Determine the [X, Y] coordinate at the center of the cell enclosing the given text.  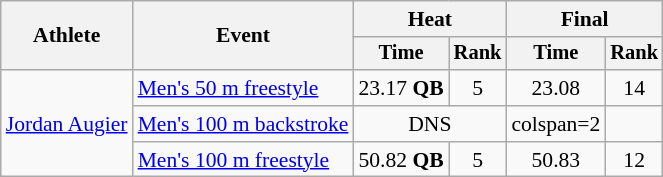
DNS [430, 124]
colspan=2 [556, 124]
Event [244, 36]
23.17 QB [400, 88]
Men's 100 m backstroke [244, 124]
Men's 50 m freestyle [244, 88]
23.08 [556, 88]
Final [584, 19]
14 [634, 88]
Athlete [67, 36]
Jordan Augier [67, 124]
Heat [430, 19]
5 [478, 88]
